Identify which cell holds the provided text, then report its (X, Y) central coordinate. 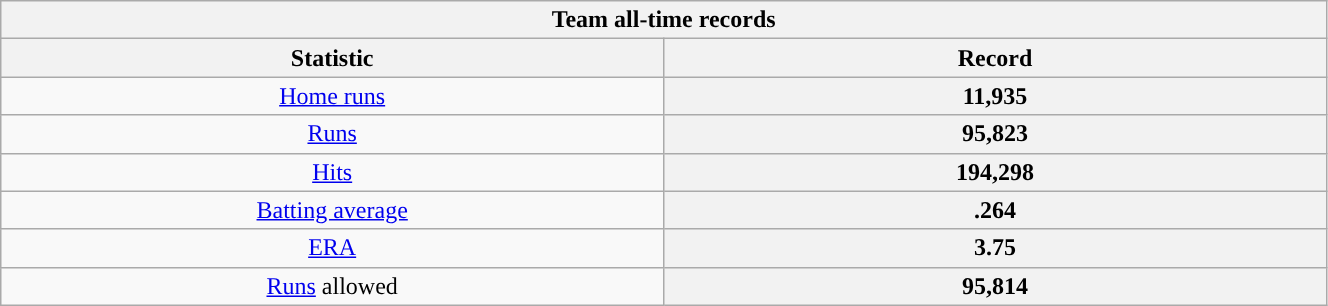
95,823 (996, 134)
Statistic (332, 58)
Batting average (332, 210)
11,935 (996, 96)
.264 (996, 210)
Runs (332, 134)
ERA (332, 248)
Home runs (332, 96)
95,814 (996, 286)
194,298 (996, 172)
Hits (332, 172)
Runs allowed (332, 286)
3.75 (996, 248)
Team all-time records (664, 20)
Record (996, 58)
